Scan for the cell matching the given text and deliver its [x, y] coordinate at center. 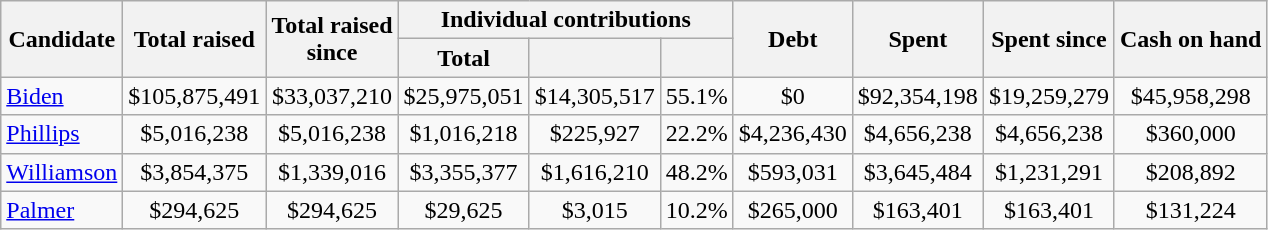
$360,000 [1190, 134]
$3,355,377 [464, 172]
Biden [62, 96]
$33,037,210 [332, 96]
Palmer [62, 210]
55.1% [696, 96]
$3,015 [594, 210]
22.2% [696, 134]
$1,339,016 [332, 172]
Spent since [1048, 39]
$265,000 [792, 210]
Phillips [62, 134]
Cash on hand [1190, 39]
$1,231,291 [1048, 172]
$225,927 [594, 134]
$593,031 [792, 172]
$105,875,491 [194, 96]
$29,625 [464, 210]
$14,305,517 [594, 96]
$3,645,484 [918, 172]
10.2% [696, 210]
Debt [792, 39]
Total raisedsince [332, 39]
Williamson [62, 172]
$45,958,298 [1190, 96]
$3,854,375 [194, 172]
48.2% [696, 172]
Total raised [194, 39]
$208,892 [1190, 172]
Candidate [62, 39]
$25,975,051 [464, 96]
Spent [918, 39]
$0 [792, 96]
$1,016,218 [464, 134]
$131,224 [1190, 210]
$4,236,430 [792, 134]
$19,259,279 [1048, 96]
Individual contributions [566, 20]
$92,354,198 [918, 96]
$1,616,210 [594, 172]
Total [464, 58]
